Pinpoint the cell where the given text exists, returning its [x, y] midpoint coordinate. 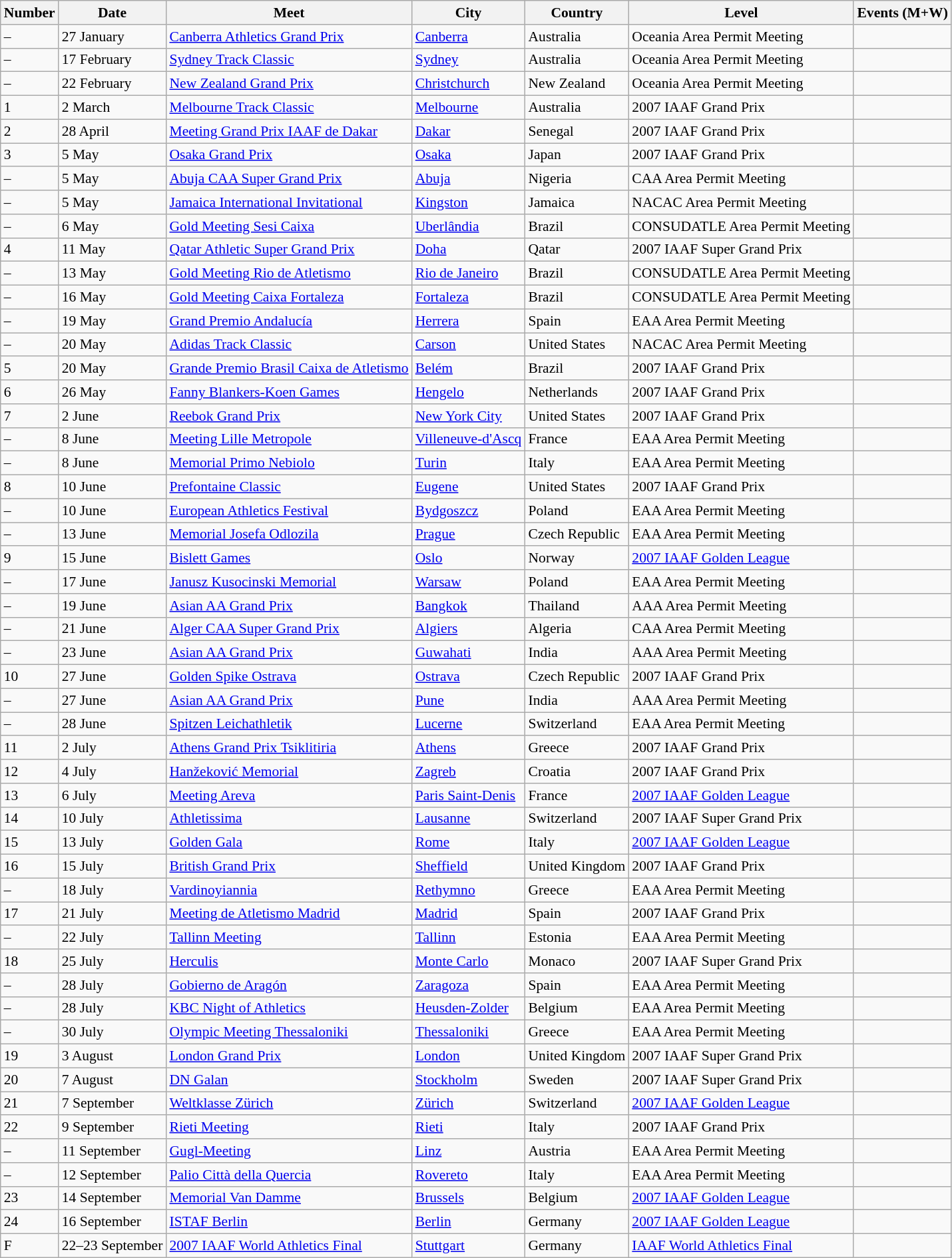
27 January [113, 37]
16 September [113, 1222]
Alger CAA Super Grand Prix [289, 629]
Qatar [577, 250]
13 July [113, 843]
Athens [469, 748]
15 July [113, 867]
Zürich [469, 1104]
8 [29, 487]
Osaka [469, 155]
7 September [113, 1104]
28 April [113, 131]
Qatar Athletic Super Grand Prix [289, 250]
Sydney Track Classic [289, 60]
25 July [113, 961]
Reebok Grand Prix [289, 416]
17 February [113, 60]
New Zealand [577, 84]
Pune [469, 700]
4 [29, 250]
Austria [577, 1151]
Algiers [469, 629]
Jamaica International Invitational [289, 202]
European Athletics Festival [289, 511]
Netherlands [577, 392]
DN Galan [289, 1080]
Thessaloniki [469, 1032]
2 June [113, 416]
Lausanne [469, 819]
Meet [289, 13]
New York City [469, 416]
Athens Grand Prix Tsiklitiria [289, 748]
Weltklasse Zürich [289, 1104]
Adidas Track Classic [289, 345]
Kingston [469, 202]
22–23 September [113, 1246]
Prague [469, 534]
11 [29, 748]
Monaco [577, 961]
Croatia [577, 771]
14 September [113, 1198]
Senegal [577, 131]
Oslo [469, 558]
Madrid [469, 914]
ISTAF Berlin [289, 1222]
Hanžeković Memorial [289, 771]
22 [29, 1128]
London [469, 1056]
17 June [113, 582]
7 [29, 416]
21 [29, 1104]
Abuja [469, 179]
2 March [113, 108]
30 July [113, 1032]
Christchurch [469, 84]
Thailand [577, 606]
Bangkok [469, 606]
Heusden-Zolder [469, 1008]
16 May [113, 298]
18 July [113, 890]
Country [577, 13]
5 [29, 369]
Grande Premio Brasil Caixa de Atletismo [289, 369]
6 May [113, 226]
Melbourne Track Classic [289, 108]
New Zealand Grand Prix [289, 84]
Linz [469, 1151]
6 [29, 392]
Zagreb [469, 771]
Rieti [469, 1128]
16 [29, 867]
London Grand Prix [289, 1056]
Guwahati [469, 653]
IAAF World Athletics Final [741, 1246]
18 [29, 961]
Herculis [289, 961]
Lucerne [469, 724]
Meeting Lille Metropole [289, 439]
7 August [113, 1080]
1 [29, 108]
Vardinoyiannia [289, 890]
13 [29, 795]
21 July [113, 914]
Fortaleza [469, 298]
Dakar [469, 131]
Golden Spike Ostrava [289, 677]
F [29, 1246]
Janusz Kusocinski Memorial [289, 582]
Bislett Games [289, 558]
Jamaica [577, 202]
Meeting Areva [289, 795]
Events (M+W) [903, 13]
Grand Premio Andalucía [289, 321]
22 February [113, 84]
Date [113, 13]
Warsaw [469, 582]
Memorial Primo Nebiolo [289, 463]
12 [29, 771]
Gobierno de Aragón [289, 985]
19 June [113, 606]
Rome [469, 843]
9 [29, 558]
Japan [577, 155]
Stockholm [469, 1080]
Abuja CAA Super Grand Prix [289, 179]
Sydney [469, 60]
Belém [469, 369]
Canberra Athletics Grand Prix [289, 37]
13 June [113, 534]
Memorial Van Damme [289, 1198]
Rethymno [469, 890]
10 July [113, 819]
Algeria [577, 629]
19 May [113, 321]
Gold Meeting Sesi Caixa [289, 226]
Palio Città della Quercia [289, 1175]
Bydgoszcz [469, 511]
Berlin [469, 1222]
Meeting de Atletismo Madrid [289, 914]
21 June [113, 629]
2 [29, 131]
17 [29, 914]
14 [29, 819]
11 September [113, 1151]
Golden Gala [289, 843]
City [469, 13]
Eugene [469, 487]
Athletissima [289, 819]
Rio de Janeiro [469, 274]
4 July [113, 771]
13 May [113, 274]
11 May [113, 250]
22 July [113, 938]
20 [29, 1080]
Sheffield [469, 867]
23 June [113, 653]
Carson [469, 345]
15 [29, 843]
Osaka Grand Prix [289, 155]
2007 IAAF World Athletics Final [289, 1246]
Doha [469, 250]
Nigeria [577, 179]
Sweden [577, 1080]
28 June [113, 724]
Gold Meeting Caixa Fortaleza [289, 298]
9 September [113, 1128]
24 [29, 1222]
10 [29, 677]
6 July [113, 795]
Tallinn Meeting [289, 938]
Zaragoza [469, 985]
Tallinn [469, 938]
23 [29, 1198]
KBC Night of Athletics [289, 1008]
Fanny Blankers-Koen Games [289, 392]
Prefontaine Classic [289, 487]
26 May [113, 392]
2 July [113, 748]
Melbourne [469, 108]
Canberra [469, 37]
Spitzen Leichathletik [289, 724]
Meeting Grand Prix IAAF de Dakar [289, 131]
19 [29, 1056]
Memorial Josefa Odlozila [289, 534]
Number [29, 13]
12 September [113, 1175]
Monte Carlo [469, 961]
Herrera [469, 321]
Olympic Meeting Thessaloniki [289, 1032]
Norway [577, 558]
3 August [113, 1056]
Stuttgart [469, 1246]
Hengelo [469, 392]
Rovereto [469, 1175]
Uberlândia [469, 226]
Brussels [469, 1198]
Gold Meeting Rio de Atletismo [289, 274]
British Grand Prix [289, 867]
Turin [469, 463]
Villeneuve-d'Ascq [469, 439]
Rieti Meeting [289, 1128]
Estonia [577, 938]
Level [741, 13]
Ostrava [469, 677]
15 June [113, 558]
Paris Saint-Denis [469, 795]
Gugl-Meeting [289, 1151]
3 [29, 155]
